Scan for the cell matching the given text and deliver its [X, Y] coordinate at center. 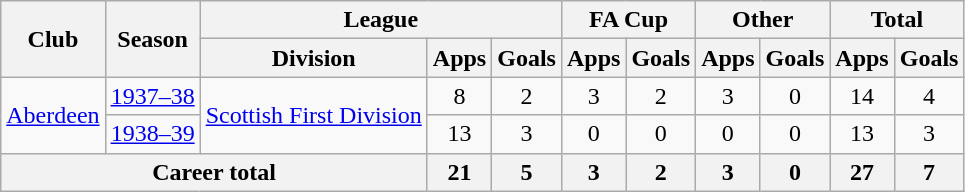
Scottish First Division [314, 115]
Career total [214, 172]
1938–39 [152, 134]
Total [897, 20]
League [380, 20]
4 [929, 96]
FA Cup [628, 20]
Season [152, 39]
27 [862, 172]
1937–38 [152, 96]
Club [53, 39]
14 [862, 96]
5 [527, 172]
Division [314, 58]
21 [459, 172]
8 [459, 96]
7 [929, 172]
Aberdeen [53, 115]
Other [763, 20]
